Determine the [X, Y] coordinate at the center of the cell enclosing the given text.  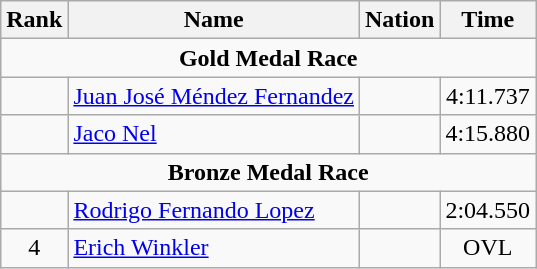
Rank [34, 20]
Erich Winkler [214, 248]
OVL [488, 248]
Rodrigo Fernando Lopez [214, 210]
Bronze Medal Race [268, 172]
Jaco Nel [214, 134]
Time [488, 20]
4 [34, 248]
Name [214, 20]
Juan José Méndez Fernandez [214, 96]
Gold Medal Race [268, 58]
4:11.737 [488, 96]
4:15.880 [488, 134]
Nation [399, 20]
2:04.550 [488, 210]
